Return (x, y) of the center of cell containing provided text 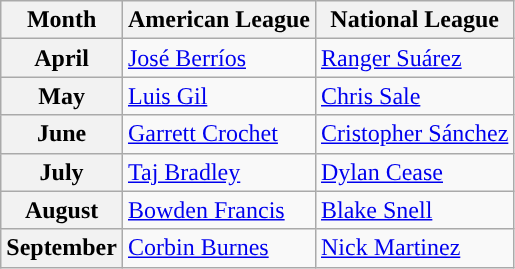
Garrett Crochet (218, 134)
American League (218, 20)
Blake Snell (414, 210)
September (62, 248)
Taj Bradley (218, 172)
June (62, 134)
Ranger Suárez (414, 58)
Dylan Cease (414, 172)
Month (62, 20)
Bowden Francis (218, 210)
Nick Martinez (414, 248)
May (62, 96)
National League (414, 20)
August (62, 210)
Cristopher Sánchez (414, 134)
Luis Gil (218, 96)
July (62, 172)
April (62, 58)
Corbin Burnes (218, 248)
José Berríos (218, 58)
Chris Sale (414, 96)
